Extract the [x, y] coordinate from the center of the cell holding the provided text.  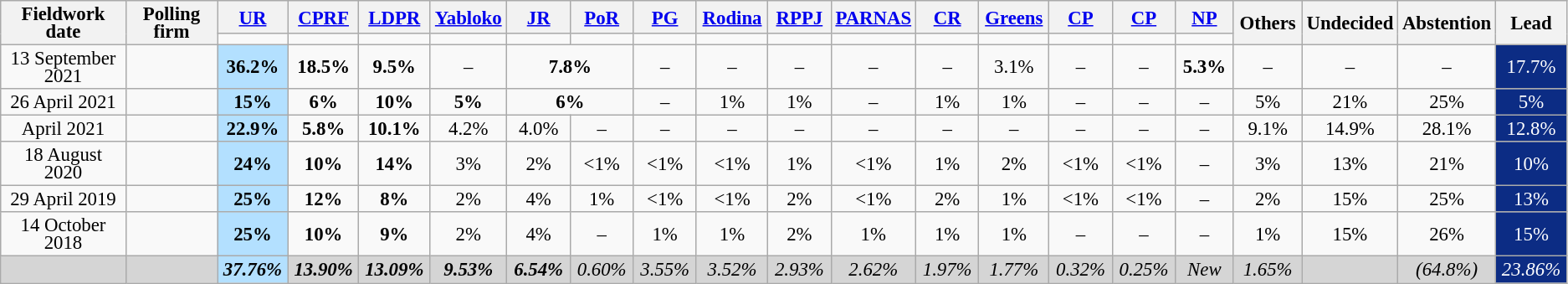
9.53% [469, 270]
14% [395, 164]
18 August 2020 [64, 164]
(64.8%) [1448, 270]
5.3% [1205, 67]
5.8% [323, 129]
18.5% [323, 67]
Undecided [1350, 23]
24% [253, 164]
PARNAS [874, 17]
12% [323, 199]
12.8% [1531, 129]
26% [1448, 235]
JR [539, 17]
Greens [1014, 17]
37.76% [253, 270]
8% [395, 199]
1.97% [947, 270]
0.25% [1143, 270]
2.62% [874, 270]
7.8% [571, 67]
Others [1268, 23]
Abstention [1448, 23]
PoR [601, 17]
1.77% [1014, 270]
NP [1205, 17]
LDPR [395, 17]
17.7% [1531, 67]
0.32% [1081, 270]
RPPJ [800, 17]
13.90% [323, 270]
9.5% [395, 67]
1.65% [1268, 270]
April 2021 [64, 129]
3.1% [1014, 67]
New [1205, 270]
Rodina [731, 17]
CR [947, 17]
10.1% [395, 129]
UR [253, 17]
26 April 2021 [64, 102]
13 September 2021 [64, 67]
4.0% [539, 129]
13.09% [395, 270]
2.93% [800, 270]
4.2% [469, 129]
Polling firm [171, 23]
Fieldwork date [64, 23]
14.9% [1350, 129]
28.1% [1448, 129]
14 October 2018 [64, 235]
Yabloko [469, 17]
PG [664, 17]
9.1% [1268, 129]
36.2% [253, 67]
9% [395, 235]
CPRF [323, 17]
23.86% [1531, 270]
3.52% [731, 270]
3.55% [664, 270]
0.60% [601, 270]
29 April 2019 [64, 199]
22.9% [253, 129]
6.54% [539, 270]
Lead [1531, 23]
